Pinpoint the cell where the given text exists, returning its [X, Y] midpoint coordinate. 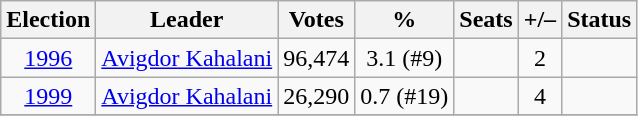
4 [540, 96]
96,474 [316, 58]
% [404, 20]
Votes [316, 20]
1996 [48, 58]
0.7 (#19) [404, 96]
Status [600, 20]
26,290 [316, 96]
Seats [486, 20]
1999 [48, 96]
Election [48, 20]
Leader [187, 20]
3.1 (#9) [404, 58]
2 [540, 58]
+/– [540, 20]
